Scan for the cell matching the given text and deliver its [x, y] coordinate at center. 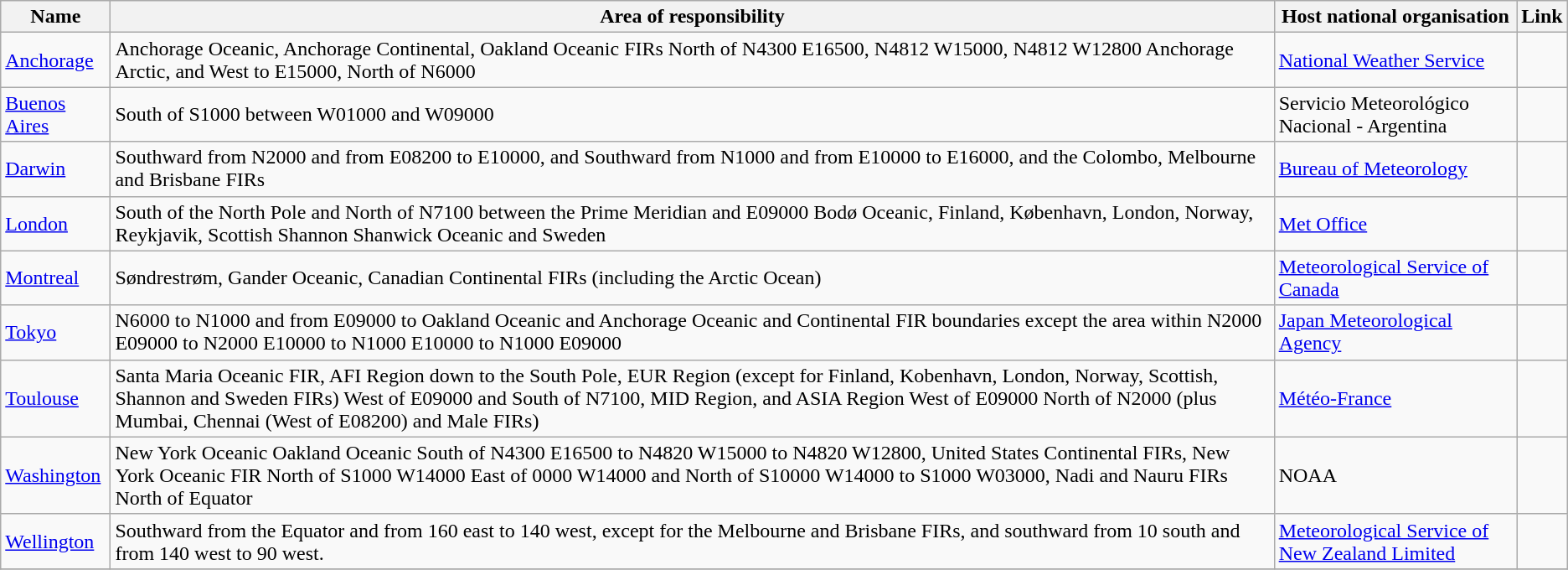
Søndrestrøm, Gander Oceanic, Canadian Continental FIRs (including the Arctic Ocean) [692, 278]
Meteorological Service of Canada [1395, 278]
Montreal [55, 278]
Anchorage [55, 60]
South of S1000 between W01000 and W09000 [692, 114]
Bureau of Meteorology [1395, 169]
Washington [55, 475]
Area of responsibility [692, 17]
NOAA [1395, 475]
Buenos Aires [55, 114]
Météo-France [1395, 398]
Toulouse [55, 398]
London [55, 223]
Servicio Meteorológico Nacional - Argentina [1395, 114]
Name [55, 17]
Darwin [55, 169]
Host national organisation [1395, 17]
Wellington [55, 541]
Meteorological Service of New Zealand Limited [1395, 541]
Met Office [1395, 223]
Southward from N2000 and from E08200 to E10000, and Southward from N1000 and from E10000 to E16000, and the Colombo, Melbourne and Brisbane FIRs [692, 169]
Tokyo [55, 332]
Japan Meteorological Agency [1395, 332]
National Weather Service [1395, 60]
Link [1542, 17]
